Scan for the cell matching the given text and deliver its (X, Y) coordinate at center. 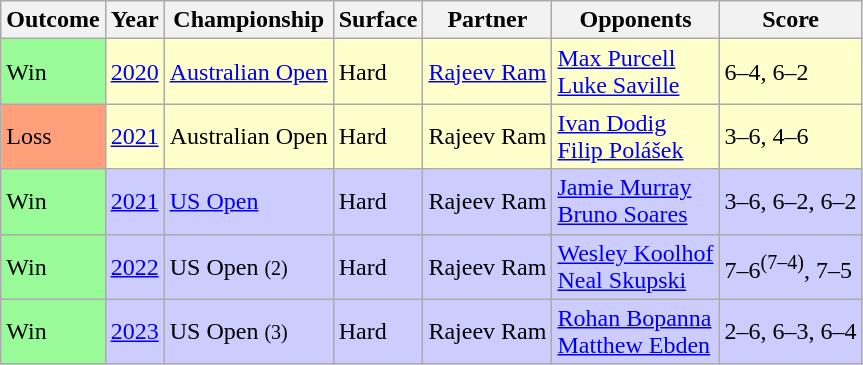
US Open (248, 202)
US Open (3) (248, 332)
Surface (378, 20)
3–6, 4–6 (790, 136)
Rohan Bopanna Matthew Ebden (636, 332)
2023 (134, 332)
2020 (134, 72)
2–6, 6–3, 6–4 (790, 332)
Year (134, 20)
3–6, 6–2, 6–2 (790, 202)
Partner (488, 20)
2022 (134, 266)
Ivan Dodig Filip Polášek (636, 136)
6–4, 6–2 (790, 72)
7–6(7–4), 7–5 (790, 266)
Loss (53, 136)
Outcome (53, 20)
Jamie Murray Bruno Soares (636, 202)
Score (790, 20)
Max Purcell Luke Saville (636, 72)
Championship (248, 20)
US Open (2) (248, 266)
Wesley Koolhof Neal Skupski (636, 266)
Opponents (636, 20)
